Determine the [X, Y] coordinate at the center of the cell enclosing the given text.  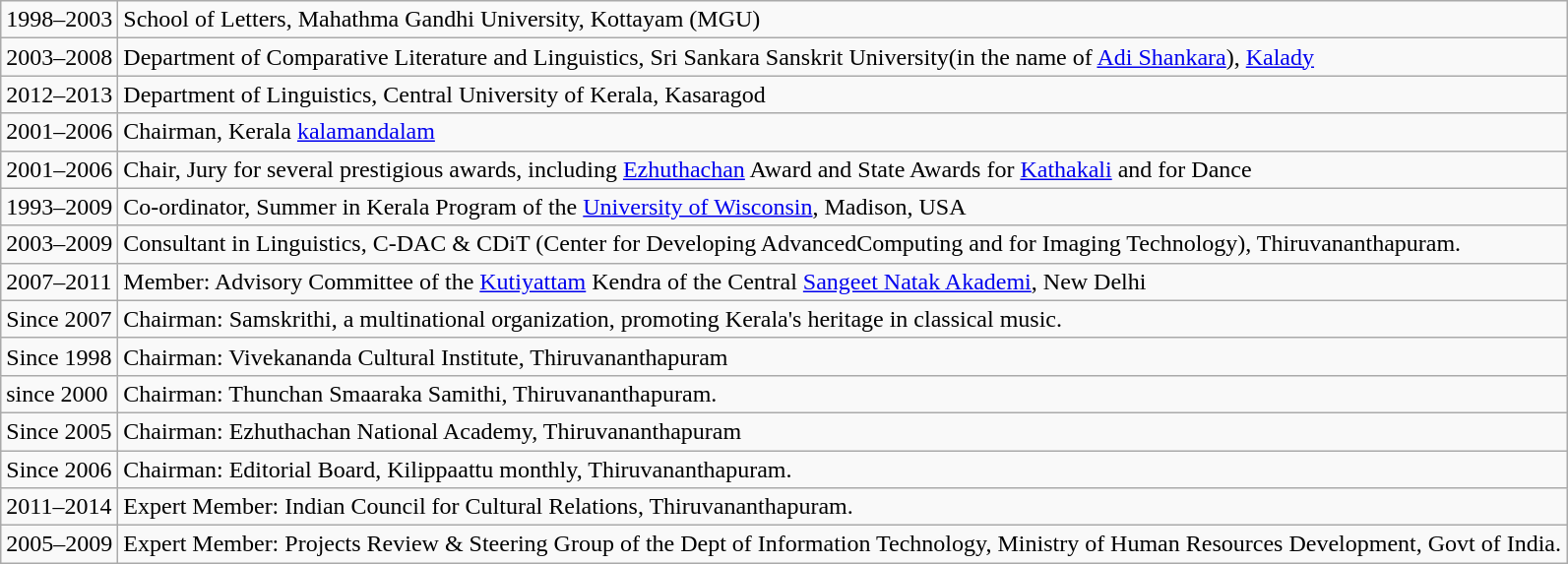
Department of Linguistics, Central University of Kerala, Kasaragod [843, 94]
1998–2003 [59, 20]
since 2000 [59, 394]
Consultant in Linguistics, C-DAC & CDiT (Center for Developing AdvancedComputing and for Imaging Technology), Thiruvananthapuram. [843, 244]
2003–2008 [59, 57]
1993–2009 [59, 207]
Since 1998 [59, 356]
2003–2009 [59, 244]
Chairman: Editorial Board, Kilippaattu monthly, Thiruvananthapuram. [843, 470]
Since 2007 [59, 319]
Chairman: Thunchan Smaaraka Samithi, Thiruvananthapuram. [843, 394]
Co-ordinator, Summer in Kerala Program of the University of Wisconsin, Madison, USA [843, 207]
2005–2009 [59, 544]
Since 2006 [59, 470]
Chairman: Ezhuthachan National Academy, Thiruvananthapuram [843, 431]
2012–2013 [59, 94]
Expert Member: Projects Review & Steering Group of the Dept of Information Technology, Ministry of Human Resources Development, Govt of India. [843, 544]
2007–2011 [59, 282]
School of Letters, Mahathma Gandhi University, Kottayam (MGU) [843, 20]
Since 2005 [59, 431]
Member: Advisory Committee of the Kutiyattam Kendra of the Central Sangeet Natak Akademi, New Delhi [843, 282]
Chairman: Samskrithi, a multinational organization, promoting Kerala's heritage in classical music. [843, 319]
2011–2014 [59, 507]
Chairman: Vivekananda Cultural Institute, Thiruvananthapuram [843, 356]
Chair, Jury for several prestigious awards, including Ezhuthachan Award and State Awards for Kathakali and for Dance [843, 169]
Expert Member: Indian Council for Cultural Relations, Thiruvananthapuram. [843, 507]
Department of Comparative Literature and Linguistics, Sri Sankara Sanskrit University(in the name of Adi Shankara), Kalady [843, 57]
Chairman, Kerala kalamandalam [843, 132]
